For the text-containing cell, return its midpoint in [X, Y] coordinate format. 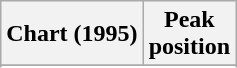
Chart (1995) [72, 34]
Peakposition [189, 34]
